Return the [x, y] coordinate for the center point of the cell that contains the specified text.  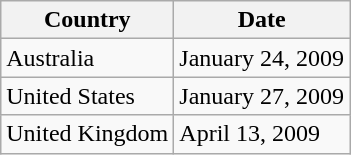
United States [88, 96]
April 13, 2009 [262, 134]
Country [88, 20]
January 24, 2009 [262, 58]
United Kingdom [88, 134]
January 27, 2009 [262, 96]
Australia [88, 58]
Date [262, 20]
